Locate the cell with the specified text and output its [x, y] center coordinate. 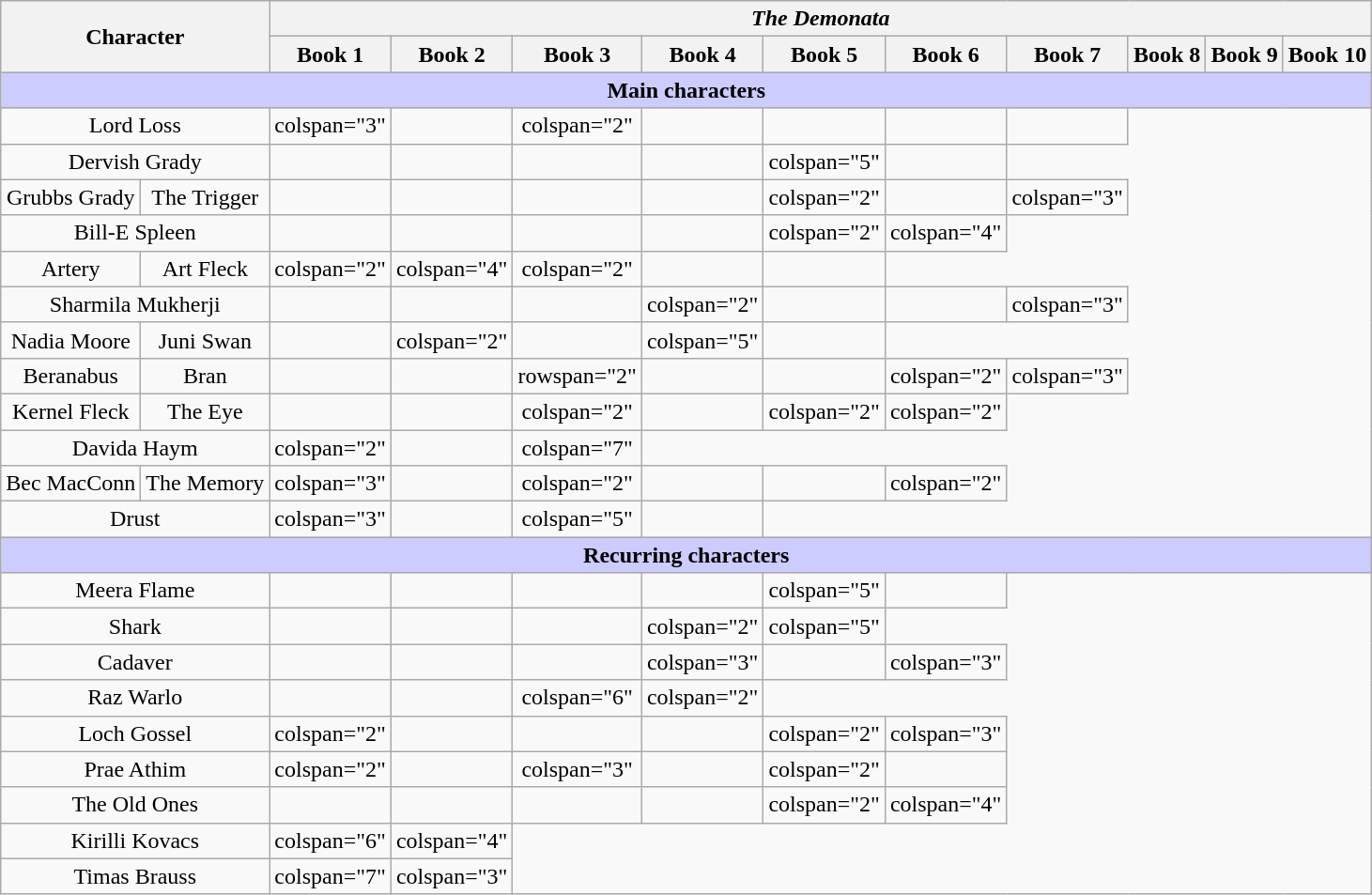
Book 4 [702, 54]
Bec MacConn [71, 484]
Prae Athim [135, 769]
Kernel Fleck [71, 411]
Book 10 [1327, 54]
Lord Loss [135, 126]
Book 9 [1244, 54]
Book 6 [946, 54]
rowspan="2" [578, 376]
Raz Warlo [135, 698]
Bran [205, 376]
Davida Haym [135, 448]
The Trigger [205, 197]
Loch Gossel [135, 733]
Artery [71, 269]
The Old Ones [135, 805]
Sharmila Mukherji [135, 304]
The Demonata [821, 19]
Book 7 [1068, 54]
Dervish Grady [135, 162]
Character [135, 37]
Recurring characters [686, 555]
Cadaver [135, 662]
Shark [135, 626]
Nadia Moore [71, 340]
Kirilli Kovacs [135, 841]
Book 1 [331, 54]
Timas Brauss [135, 876]
Main characters [686, 90]
Book 5 [825, 54]
Bill-E Spleen [135, 233]
Beranabus [71, 376]
Book 2 [452, 54]
The Memory [205, 484]
Art Fleck [205, 269]
Meera Flame [135, 591]
Book 3 [578, 54]
Juni Swan [205, 340]
The Eye [205, 411]
Book 8 [1166, 54]
Drust [135, 519]
Grubbs Grady [71, 197]
